For the text-containing cell, return its midpoint in [x, y] coordinate format. 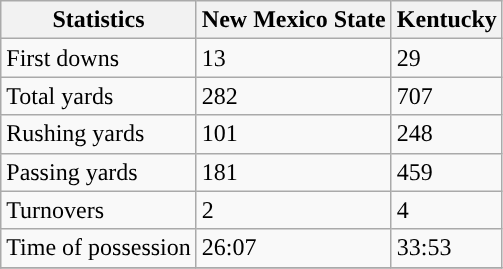
13 [294, 58]
New Mexico State [294, 20]
101 [294, 134]
Time of possession [99, 248]
Rushing yards [99, 134]
707 [446, 96]
2 [294, 210]
Total yards [99, 96]
33:53 [446, 248]
248 [446, 134]
4 [446, 210]
First downs [99, 58]
Passing yards [99, 172]
Statistics [99, 20]
181 [294, 172]
29 [446, 58]
Kentucky [446, 20]
459 [446, 172]
26:07 [294, 248]
Turnovers [99, 210]
282 [294, 96]
